From the cell containing the given text, extract its center point as [X, Y] coordinate. 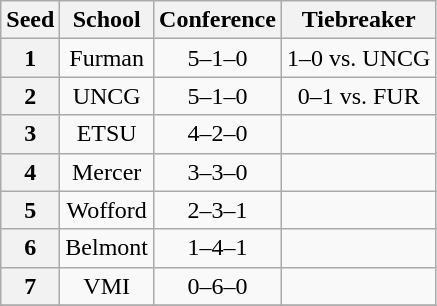
1–4–1 [218, 248]
Tiebreaker [358, 20]
Belmont [107, 248]
4 [30, 172]
School [107, 20]
2 [30, 96]
3–3–0 [218, 172]
1–0 vs. UNCG [358, 58]
VMI [107, 286]
Seed [30, 20]
ETSU [107, 134]
Mercer [107, 172]
6 [30, 248]
Furman [107, 58]
3 [30, 134]
1 [30, 58]
UNCG [107, 96]
Conference [218, 20]
7 [30, 286]
Wofford [107, 210]
4–2–0 [218, 134]
5 [30, 210]
0–1 vs. FUR [358, 96]
2–3–1 [218, 210]
0–6–0 [218, 286]
